Search for the cell housing the specified text and yield its (x, y) center coordinate. 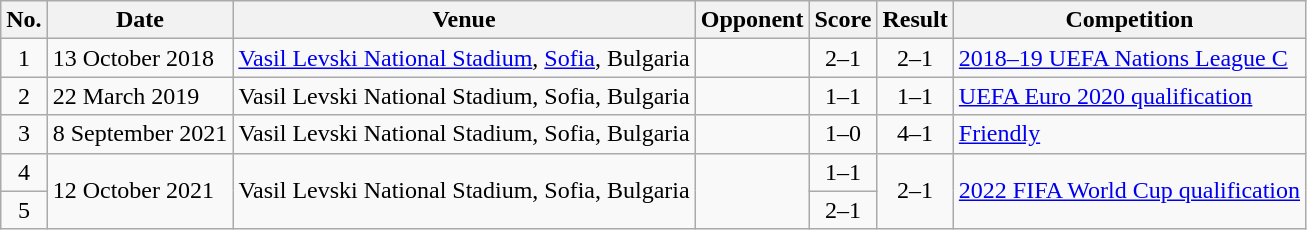
Score (843, 20)
13 October 2018 (140, 58)
22 March 2019 (140, 96)
3 (24, 134)
8 September 2021 (140, 134)
2018–19 UEFA Nations League C (1129, 58)
12 October 2021 (140, 191)
1–0 (843, 134)
4 (24, 172)
2 (24, 96)
Friendly (1129, 134)
4–1 (915, 134)
5 (24, 210)
Opponent (752, 20)
Venue (464, 20)
Result (915, 20)
No. (24, 20)
Competition (1129, 20)
Date (140, 20)
1 (24, 58)
2022 FIFA World Cup qualification (1129, 191)
UEFA Euro 2020 qualification (1129, 96)
